Determine the (X, Y) coordinate at the center of the cell enclosing the given text.  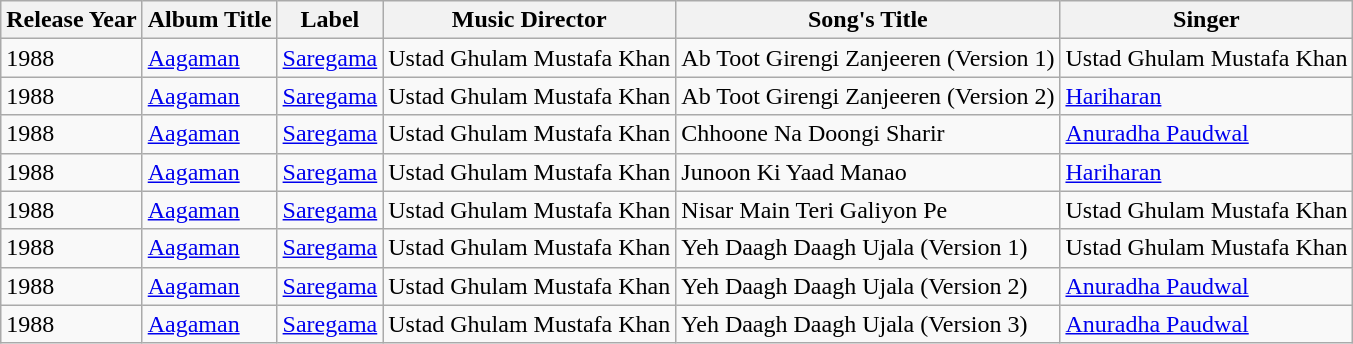
Junoon Ki Yaad Manao (868, 172)
Album Title (210, 20)
Ab Toot Girengi Zanjeeren (Version 1) (868, 58)
Yeh Daagh Daagh Ujala (Version 2) (868, 286)
Music Director (530, 20)
Label (330, 20)
Chhoone Na Doongi Sharir (868, 134)
Song's Title (868, 20)
Nisar Main Teri Galiyon Pe (868, 210)
Yeh Daagh Daagh Ujala (Version 3) (868, 324)
Release Year (72, 20)
Singer (1206, 20)
Ab Toot Girengi Zanjeeren (Version 2) (868, 96)
Yeh Daagh Daagh Ujala (Version 1) (868, 248)
